Find where the given text appears and provide that cell's center as [X, Y] coordinate. 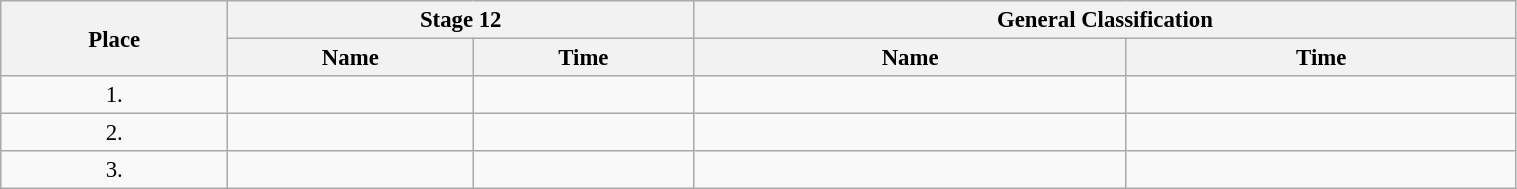
Place [114, 38]
General Classification [1105, 20]
1. [114, 95]
3. [114, 170]
2. [114, 133]
Stage 12 [461, 20]
